Identify which cell holds the provided text, then report its [X, Y] central coordinate. 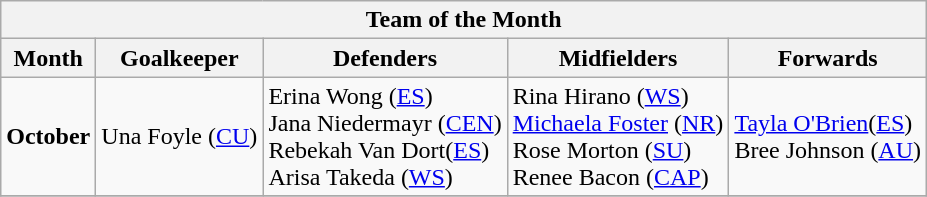
Rina Hirano (WS)Michaela Foster (NR)Rose Morton (SU)Renee Bacon (CAP) [618, 136]
Goalkeeper [180, 58]
Month [48, 58]
Erina Wong (ES)Jana Niedermayr (CEN)Rebekah Van Dort(ES)Arisa Takeda (WS) [385, 136]
Forwards [828, 58]
Defenders [385, 58]
Team of the Month [464, 20]
Tayla O'Brien(ES)Bree Johnson (AU) [828, 136]
Midfielders [618, 58]
October [48, 136]
Una Foyle (CU) [180, 136]
